Scan for the cell matching the given text and deliver its [x, y] coordinate at center. 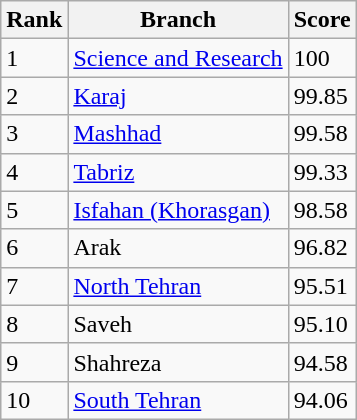
North Tehran [178, 286]
Score [322, 20]
4 [34, 172]
100 [322, 58]
6 [34, 248]
Shahreza [178, 362]
Isfahan (Khorasgan) [178, 210]
3 [34, 134]
99.33 [322, 172]
95.10 [322, 324]
98.58 [322, 210]
Tabriz [178, 172]
Mashhad [178, 134]
99.58 [322, 134]
2 [34, 96]
Karaj [178, 96]
Rank [34, 20]
Saveh [178, 324]
5 [34, 210]
10 [34, 400]
Arak [178, 248]
94.58 [322, 362]
7 [34, 286]
95.51 [322, 286]
96.82 [322, 248]
South Tehran [178, 400]
9 [34, 362]
Branch [178, 20]
94.06 [322, 400]
1 [34, 58]
99.85 [322, 96]
8 [34, 324]
Science and Research [178, 58]
